Return [x, y] of the center of cell containing provided text 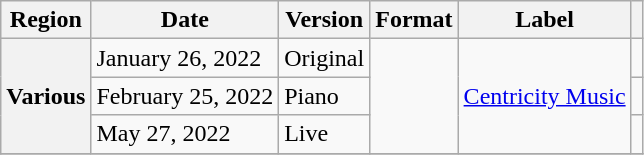
Version [324, 20]
Live [324, 134]
February 25, 2022 [185, 96]
May 27, 2022 [185, 134]
Various [46, 96]
Date [185, 20]
Label [544, 20]
Format [414, 20]
January 26, 2022 [185, 58]
Piano [324, 96]
Centricity Music [544, 96]
Region [46, 20]
Original [324, 58]
